For the text-containing cell, return its midpoint in (x, y) coordinate format. 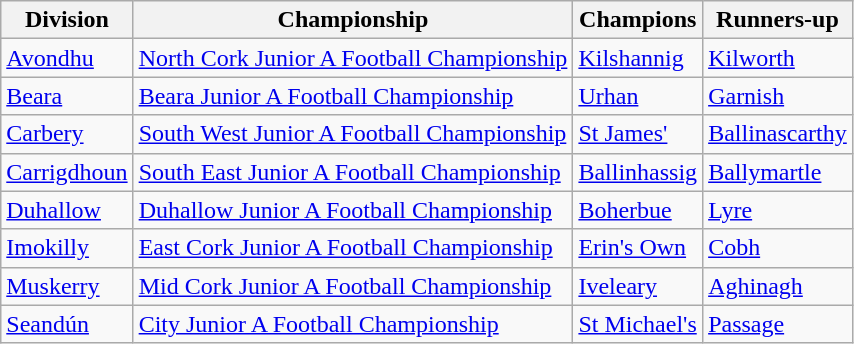
Duhallow (67, 210)
Division (67, 20)
Champions (638, 20)
Iveleary (638, 286)
Erin's Own (638, 248)
Duhallow Junior A Football Championship (353, 210)
St James' (638, 134)
Ballymartle (778, 172)
Mid Cork Junior A Football Championship (353, 286)
St Michael's (638, 324)
Kilworth (778, 58)
South East Junior A Football Championship (353, 172)
Kilshannig (638, 58)
Muskerry (67, 286)
Garnish (778, 96)
Aghinagh (778, 286)
Beara Junior A Football Championship (353, 96)
Seandún (67, 324)
Ballinhassig (638, 172)
East Cork Junior A Football Championship (353, 248)
Ballinascarthy (778, 134)
Cobh (778, 248)
Carrigdhoun (67, 172)
Championship (353, 20)
North Cork Junior A Football Championship (353, 58)
Boherbue (638, 210)
Avondhu (67, 58)
Imokilly (67, 248)
Lyre (778, 210)
Beara (67, 96)
Carbery (67, 134)
Passage (778, 324)
Urhan (638, 96)
South West Junior A Football Championship (353, 134)
Runners-up (778, 20)
City Junior A Football Championship (353, 324)
